Find where the given text appears and provide that cell's center as (X, Y) coordinate. 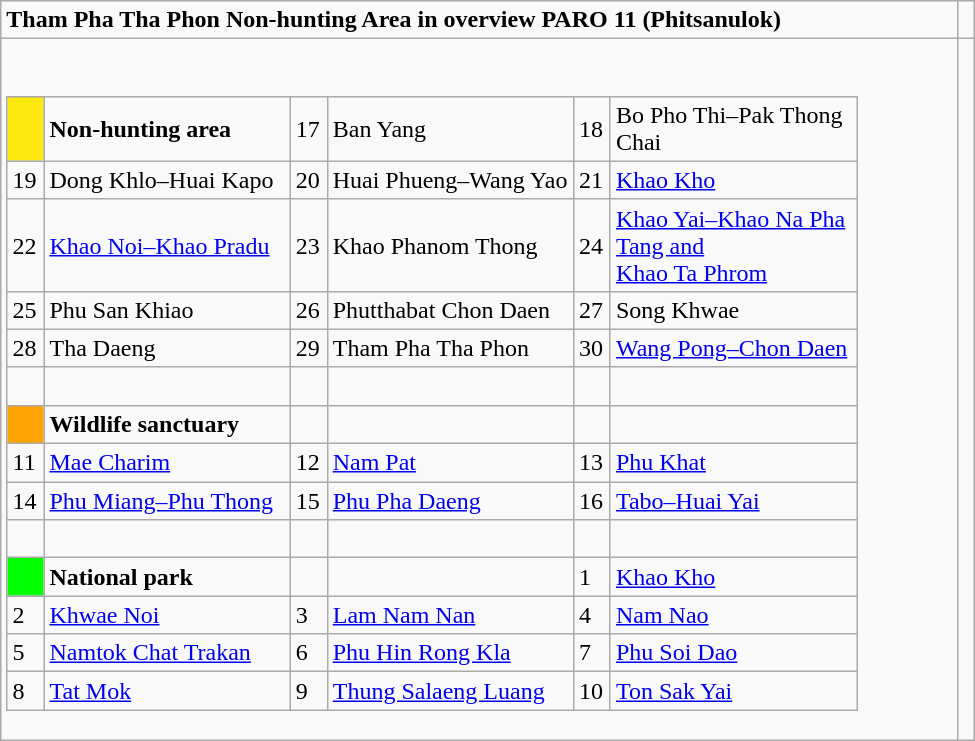
26 (308, 310)
24 (592, 245)
18 (592, 128)
Huai Phueng–Wang Yao (450, 180)
Song Khwae (733, 310)
14 (26, 501)
13 (592, 463)
Phu Khat (733, 463)
Phu Hin Rong Kla (450, 653)
Phu Pha Daeng (450, 501)
Khao Noi–Khao Pradu (167, 245)
Non-hunting area (167, 128)
10 (592, 691)
Phu Soi Dao (733, 653)
Phu Miang–Phu Thong (167, 501)
Mae Charim (167, 463)
National park (167, 577)
8 (26, 691)
Thung Salaeng Luang (450, 691)
Namtok Chat Trakan (167, 653)
Tham Pha Tha Phon (450, 348)
Wang Pong–Chon Daen (733, 348)
7 (592, 653)
29 (308, 348)
16 (592, 501)
Tat Mok (167, 691)
Khao Phanom Thong (450, 245)
4 (592, 615)
19 (26, 180)
9 (308, 691)
2 (26, 615)
11 (26, 463)
28 (26, 348)
Bo Pho Thi–Pak Thong Chai (733, 128)
Khao Yai–Khao Na Pha Tang andKhao Ta Phrom (733, 245)
Wildlife sanctuary (167, 424)
6 (308, 653)
1 (592, 577)
Khwae Noi (167, 615)
Tabo–Huai Yai (733, 501)
5 (26, 653)
Lam Nam Nan (450, 615)
3 (308, 615)
Tham Pha Tha Phon Non-hunting Area in overview PARO 11 (Phitsanulok) (480, 20)
Phu San Khiao (167, 310)
12 (308, 463)
23 (308, 245)
Ban Yang (450, 128)
Tha Daeng (167, 348)
25 (26, 310)
27 (592, 310)
17 (308, 128)
20 (308, 180)
30 (592, 348)
Dong Khlo–Huai Kapo (167, 180)
21 (592, 180)
Ton Sak Yai (733, 691)
Nam Pat (450, 463)
22 (26, 245)
Nam Nao (733, 615)
15 (308, 501)
Phutthabat Chon Daen (450, 310)
